Extract the [X, Y] coordinate from the center of the cell holding the provided text.  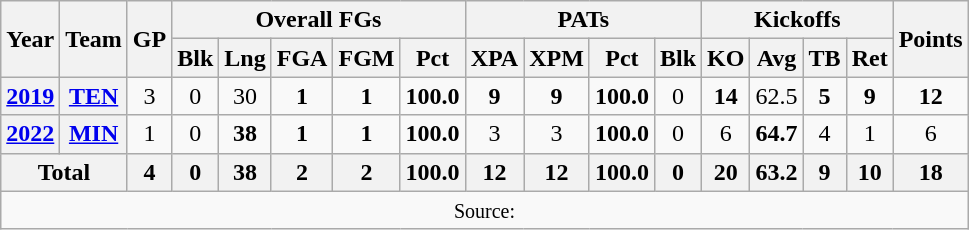
Kickoffs [798, 20]
PATs [583, 20]
10 [870, 172]
2022 [30, 134]
Avg [776, 58]
2019 [30, 96]
5 [824, 96]
TEN [94, 96]
GP [149, 39]
FGA [302, 58]
63.2 [776, 172]
64.7 [776, 134]
18 [930, 172]
Overall FGs [318, 20]
Total [64, 172]
XPM [557, 58]
TB [824, 58]
20 [726, 172]
62.5 [776, 96]
Source: [484, 210]
30 [245, 96]
XPA [494, 58]
14 [726, 96]
MIN [94, 134]
KO [726, 58]
Lng [245, 58]
Year [30, 39]
Points [930, 39]
Team [94, 39]
Ret [870, 58]
FGM [366, 58]
